Return (X, Y) of the center of cell containing provided text 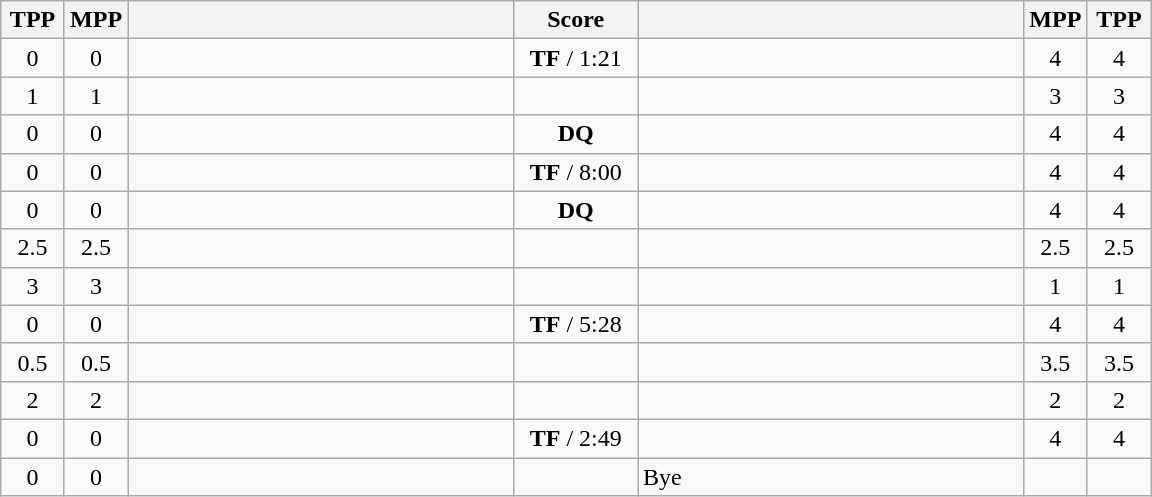
TF / 2:49 (576, 438)
TF / 5:28 (576, 324)
TF / 1:21 (576, 58)
Score (576, 20)
Bye (831, 477)
TF / 8:00 (576, 172)
